From the cell containing the given text, extract its center point as (X, Y) coordinate. 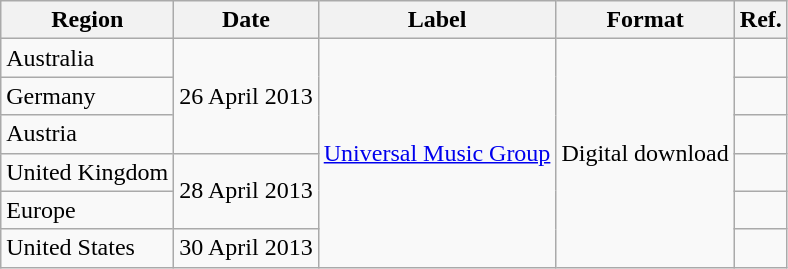
Austria (88, 134)
28 April 2013 (246, 191)
Region (88, 20)
Europe (88, 210)
Format (645, 20)
Australia (88, 58)
United Kingdom (88, 172)
Germany (88, 96)
26 April 2013 (246, 96)
Label (437, 20)
Ref. (760, 20)
Date (246, 20)
United States (88, 248)
30 April 2013 (246, 248)
Digital download (645, 153)
Universal Music Group (437, 153)
